Determine the (x, y) coordinate at the center of the cell enclosing the given text.  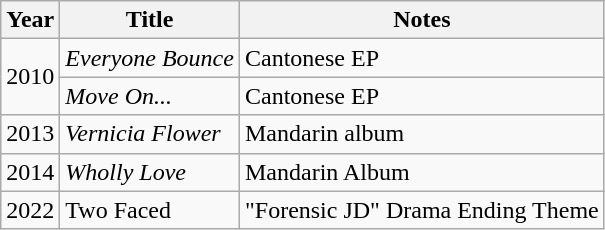
Everyone Bounce (150, 58)
Year (30, 20)
Notes (422, 20)
2014 (30, 172)
Mandarin album (422, 134)
2010 (30, 77)
Title (150, 20)
Mandarin Album (422, 172)
Move On... (150, 96)
2013 (30, 134)
Vernicia Flower (150, 134)
Wholly Love (150, 172)
Two Faced (150, 210)
2022 (30, 210)
"Forensic JD" Drama Ending Theme (422, 210)
